Detect which cell encompasses the target text, then output its [X, Y] center coordinate. 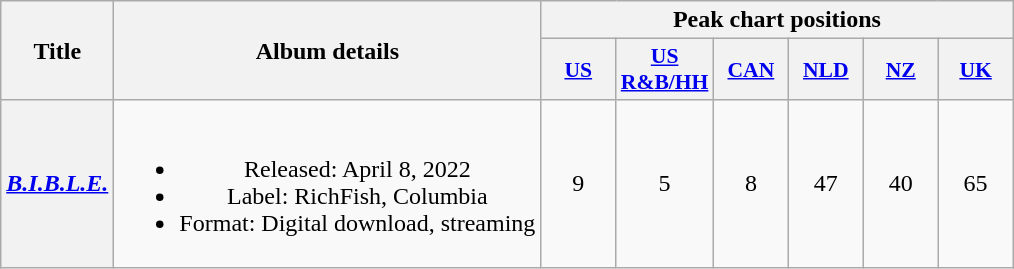
NLD [826, 70]
US [578, 70]
65 [976, 184]
40 [900, 184]
NZ [900, 70]
Album details [328, 50]
8 [750, 184]
B.I.B.L.E. [58, 184]
USR&B/HH [665, 70]
9 [578, 184]
Released: April 8, 2022Label: RichFish, ColumbiaFormat: Digital download, streaming [328, 184]
47 [826, 184]
5 [665, 184]
Peak chart positions [777, 20]
CAN [750, 70]
Title [58, 50]
UK [976, 70]
